Extract the [x, y] coordinate from the center of the cell holding the provided text.  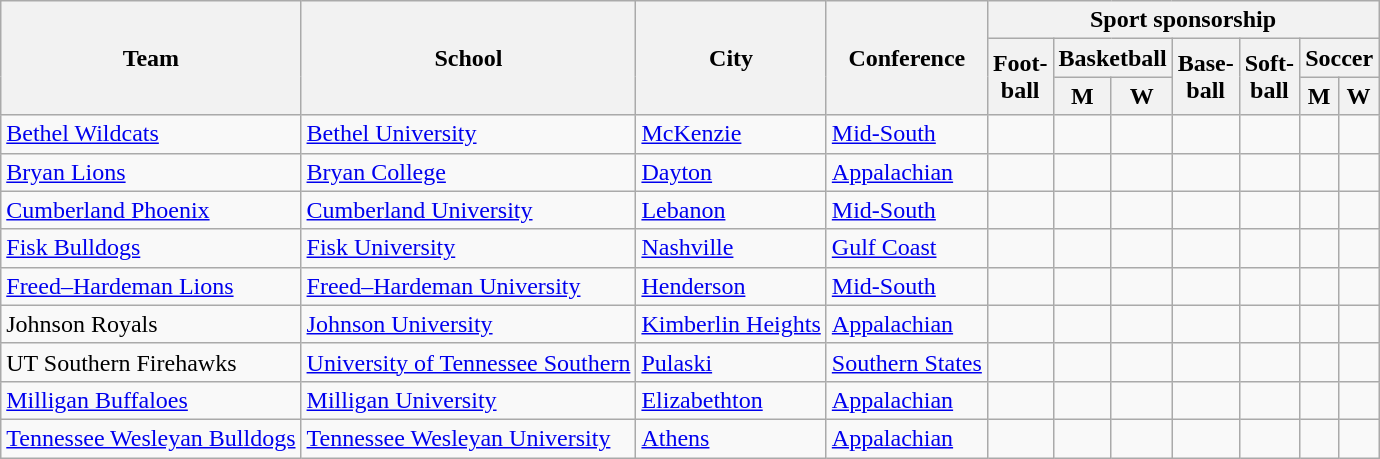
Kimberlin Heights [731, 324]
Sport sponsorship [1182, 20]
Dayton [731, 172]
Johnson University [468, 324]
City [731, 58]
Foot-ball [1020, 77]
Milligan University [468, 400]
Freed–Hardeman Lions [151, 286]
Cumberland Phoenix [151, 210]
Team [151, 58]
Bryan College [468, 172]
Nashville [731, 248]
Soccer [1340, 58]
Soft-ball [1269, 77]
Bryan Lions [151, 172]
Freed–Hardeman University [468, 286]
School [468, 58]
Southern States [906, 362]
Milligan Buffaloes [151, 400]
Conference [906, 58]
Basketball [1112, 58]
Athens [731, 438]
Base-ball [1206, 77]
University of Tennessee Southern [468, 362]
Bethel University [468, 134]
Pulaski [731, 362]
Henderson [731, 286]
Elizabethton [731, 400]
Fisk University [468, 248]
Johnson Royals [151, 324]
Gulf Coast [906, 248]
Cumberland University [468, 210]
Fisk Bulldogs [151, 248]
McKenzie [731, 134]
Tennessee Wesleyan Bulldogs [151, 438]
Lebanon [731, 210]
UT Southern Firehawks [151, 362]
Bethel Wildcats [151, 134]
Tennessee Wesleyan University [468, 438]
